From the cell containing the given text, extract its center point as (x, y) coordinate. 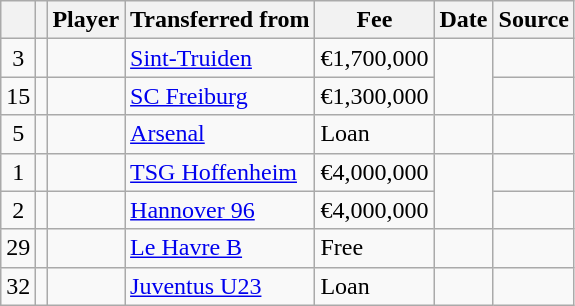
Free (374, 248)
Hannover 96 (220, 210)
Source (534, 20)
5 (18, 134)
Fee (374, 20)
Player (86, 20)
Sint-Truiden (220, 58)
Transferred from (220, 20)
Le Havre B (220, 248)
32 (18, 286)
TSG Hoffenheim (220, 172)
29 (18, 248)
€1,300,000 (374, 96)
Date (464, 20)
Arsenal (220, 134)
2 (18, 210)
15 (18, 96)
€1,700,000 (374, 58)
1 (18, 172)
SC Freiburg (220, 96)
Juventus U23 (220, 286)
3 (18, 58)
